Extract the [X, Y] coordinate from the center of the cell holding the provided text.  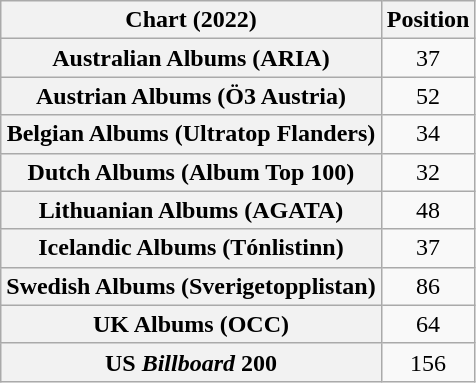
US Billboard 200 [191, 362]
52 [428, 96]
Austrian Albums (Ö3 Austria) [191, 96]
34 [428, 134]
Swedish Albums (Sverigetopplistan) [191, 286]
Icelandic Albums (Tónlistinn) [191, 248]
64 [428, 324]
Belgian Albums (Ultratop Flanders) [191, 134]
Dutch Albums (Album Top 100) [191, 172]
UK Albums (OCC) [191, 324]
Lithuanian Albums (AGATA) [191, 210]
48 [428, 210]
Australian Albums (ARIA) [191, 58]
156 [428, 362]
Position [428, 20]
86 [428, 286]
32 [428, 172]
Chart (2022) [191, 20]
